Locate the cell with the specified text and output its [X, Y] center coordinate. 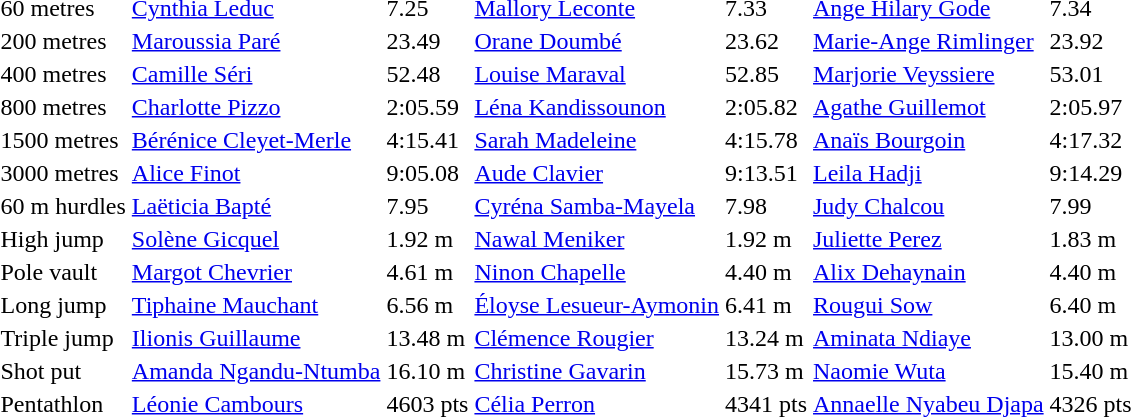
Marie-Ange Rimlinger [929, 41]
Charlotte Pizzo [256, 107]
9:05.08 [428, 173]
2:05.59 [428, 107]
Tiphaine Mauchant [256, 305]
Anaïs Bourgoin [929, 140]
Rougui Sow [929, 305]
Margot Chevrier [256, 272]
52.85 [766, 74]
Agathe Guillemot [929, 107]
13.24 m [766, 338]
52.48 [428, 74]
Sarah Madeleine [597, 140]
13.48 m [428, 338]
Orane Doumbé [597, 41]
2:05.82 [766, 107]
Solène Gicquel [256, 239]
23.62 [766, 41]
Ilionis Guillaume [256, 338]
Ninon Chapelle [597, 272]
Camille Séri [256, 74]
Maroussia Paré [256, 41]
Judy Chalcou [929, 206]
Marjorie Veyssiere [929, 74]
Aude Clavier [597, 173]
9:13.51 [766, 173]
4:15.78 [766, 140]
16.10 m [428, 371]
Juliette Perez [929, 239]
Leila Hadji [929, 173]
Éloyse Lesueur-Aymonin [597, 305]
Christine Gavarin [597, 371]
Aminata Ndiaye [929, 338]
23.49 [428, 41]
7.98 [766, 206]
Nawal Meniker [597, 239]
4.40 m [766, 272]
Bérénice Cleyet-Merle [256, 140]
Cyréna Samba-Mayela [597, 206]
Amanda Ngandu-Ntumba [256, 371]
6.41 m [766, 305]
6.56 m [428, 305]
Louise Maraval [597, 74]
Alix Dehaynain [929, 272]
Laëticia Bapté [256, 206]
7.95 [428, 206]
15.73 m [766, 371]
4:15.41 [428, 140]
Clémence Rougier [597, 338]
Naomie Wuta [929, 371]
4.61 m [428, 272]
Léna Kandissounon [597, 107]
Alice Finot [256, 173]
